Identify which cell holds the provided text, then report its (X, Y) central coordinate. 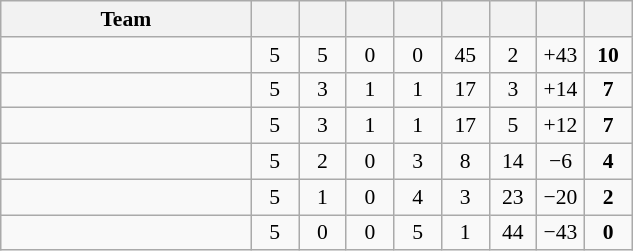
45 (465, 55)
−6 (561, 162)
−43 (561, 233)
10 (608, 55)
8 (465, 162)
23 (513, 197)
Team (126, 19)
14 (513, 162)
−20 (561, 197)
+43 (561, 55)
+12 (561, 126)
44 (513, 233)
+14 (561, 90)
